Extract the [x, y] coordinate from the center of the cell holding the provided text.  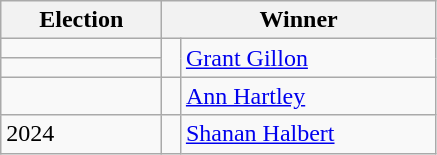
Winner [299, 20]
Ann Hartley [308, 96]
2024 [82, 134]
Grant Gillon [308, 58]
Election [82, 20]
Shanan Halbert [308, 134]
